Return [x, y] of the center of cell containing provided text 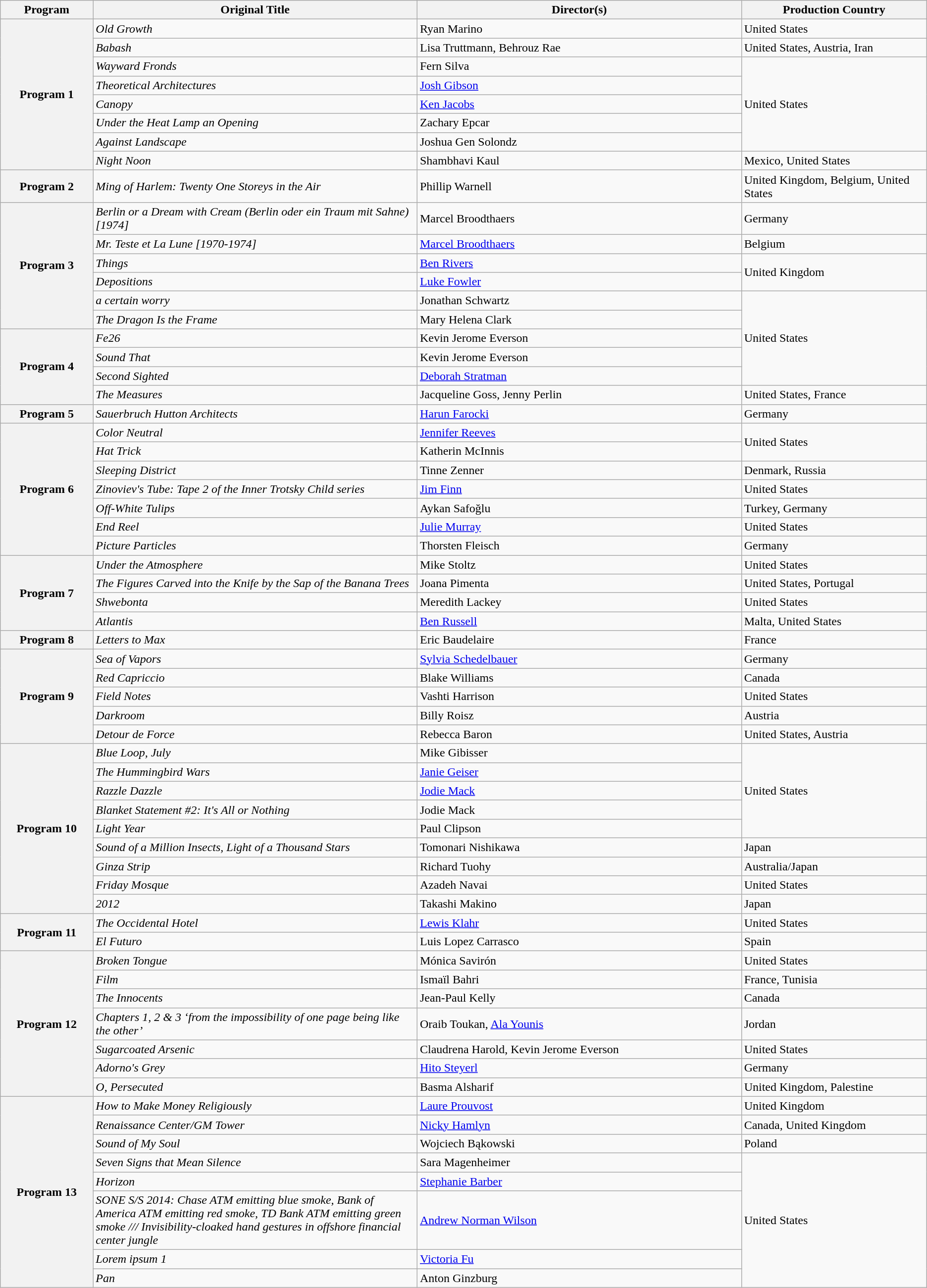
2012 [256, 904]
Program 5 [47, 414]
Mónica Savirón [579, 961]
Meredith Lackey [579, 602]
United Kingdom, Belgium, United States [834, 186]
Program [47, 10]
Berlin or a Dream with Cream (Berlin oder ein Traum mit Sahne) [1974] [256, 218]
Phillip Warnell [579, 186]
Sugarcoated Arsenic [256, 1049]
Director(s) [579, 10]
Denmark, Russia [834, 470]
Off-White Tulips [256, 508]
Program 9 [47, 697]
Mr. Teste et La Lune [1970-1974] [256, 244]
Thorsten Fleisch [579, 545]
Wojciech Bąkowski [579, 1143]
Atlantis [256, 621]
Tomonari Nishikawa [579, 847]
Against Landscape [256, 142]
Theoretical Architectures [256, 85]
Australia/Japan [834, 866]
Sleeping District [256, 470]
Ginza Strip [256, 866]
Seven Signs that Mean Silence [256, 1162]
Chapters 1, 2 & 3 ‘from the impossibility of one page being like the other’ [256, 1023]
Shambhavi Kaul [579, 161]
Azadeh Navai [579, 885]
Aykan Safoğlu [579, 508]
Nicky Hamlyn [579, 1125]
Luke Fowler [579, 282]
Program 11 [47, 932]
Victoria Fu [579, 1259]
Billy Roisz [579, 715]
France [834, 640]
Depositions [256, 282]
Blanket Statement #2: It's All or Nothing [256, 809]
Laure Prouvost [579, 1106]
O, Persecuted [256, 1087]
End Reel [256, 527]
Horizon [256, 1181]
Katherin McInnis [579, 451]
The Measures [256, 395]
Production Country [834, 10]
Pan [256, 1278]
Adorno's Grey [256, 1068]
Canopy [256, 104]
Renaissance Center/GM Tower [256, 1125]
Sea of Vapors [256, 659]
Austria [834, 715]
Hito Steyerl [579, 1068]
Original Title [256, 10]
Zinoviev's Tube: Tape 2 of the Inner Trotsky Child series [256, 489]
United States, Austria [834, 734]
Deborah Stratman [579, 376]
The Innocents [256, 998]
Belgium [834, 244]
Turkey, Germany [834, 508]
Picture Particles [256, 545]
Jean-Paul Kelly [579, 998]
Jonathan Schwartz [579, 301]
Program 7 [47, 592]
Sound That [256, 357]
Anton Ginzburg [579, 1278]
Ismaïl Bahri [579, 979]
Program 1 [47, 95]
Stephanie Barber [579, 1181]
The Hummingbird Wars [256, 772]
United States, Portugal [834, 584]
Julie Murray [579, 527]
Oraib Toukan, Ala Younis [579, 1023]
Jordan [834, 1023]
Lorem ipsum 1 [256, 1259]
Canada, United Kingdom [834, 1125]
Richard Tuohy [579, 866]
Ken Jacobs [579, 104]
Program 13 [47, 1192]
Basma Alsharif [579, 1087]
Broken Tongue [256, 961]
Lisa Truttmann, Behrouz Rae [579, 48]
Second Sighted [256, 376]
Mike Gibisser [579, 753]
Mary Helena Clark [579, 320]
Detour de Force [256, 734]
Program 6 [47, 489]
Field Notes [256, 697]
United States, Austria, Iran [834, 48]
Luis Lopez Carrasco [579, 942]
Babash [256, 48]
Sound of a Million Insects, Light of a Thousand Stars [256, 847]
Vashti Harrison [579, 697]
How to Make Money Religiously [256, 1106]
Film [256, 979]
Sauerbruch Hutton Architects [256, 414]
Color Neutral [256, 432]
Claudrena Harold, Kevin Jerome Everson [579, 1049]
Tinne Zenner [579, 470]
Sylvia Schedelbauer [579, 659]
Ben Russell [579, 621]
The Figures Carved into the Knife by the Sap of the Banana Trees [256, 584]
Andrew Norman Wilson [579, 1221]
Joana Pimenta [579, 584]
Program 12 [47, 1023]
Spain [834, 942]
Wayward Fronds [256, 66]
Program 10 [47, 828]
Joshua Gen Solondz [579, 142]
Sound of My Soul [256, 1143]
Blue Loop, July [256, 753]
Light Year [256, 828]
Letters to Max [256, 640]
El Futuro [256, 942]
Jacqueline Goss, Jenny Perlin [579, 395]
Takashi Makino [579, 904]
Josh Gibson [579, 85]
Red Capriccio [256, 678]
Program 2 [47, 186]
Hat Trick [256, 451]
Program 4 [47, 367]
Eric Baudelaire [579, 640]
Paul Clipson [579, 828]
Program 8 [47, 640]
Darkroom [256, 715]
Rebecca Baron [579, 734]
Ben Rivers [579, 263]
Jennifer Reeves [579, 432]
Malta, United States [834, 621]
France, Tunisia [834, 979]
Shwebonta [256, 602]
United States, France [834, 395]
The Dragon Is the Frame [256, 320]
Harun Farocki [579, 414]
Fern Silva [579, 66]
Mexico, United States [834, 161]
Lewis Klahr [579, 923]
The Occidental Hotel [256, 923]
Under the Heat Lamp an Opening [256, 123]
Ming of Harlem: Twenty One Storeys in the Air [256, 186]
Old Growth [256, 29]
Program 3 [47, 266]
Friday Mosque [256, 885]
Under the Atmosphere [256, 564]
Sara Magenheimer [579, 1162]
Fe26 [256, 338]
Jim Finn [579, 489]
Ryan Marino [579, 29]
Night Noon [256, 161]
Razzle Dazzle [256, 791]
Mike Stoltz [579, 564]
Poland [834, 1143]
Janie Geiser [579, 772]
a certain worry [256, 301]
Things [256, 263]
Blake Williams [579, 678]
United Kingdom, Palestine [834, 1087]
Zachary Epcar [579, 123]
